Provide the (X, Y) coordinate of the cell's center where the given text is located.  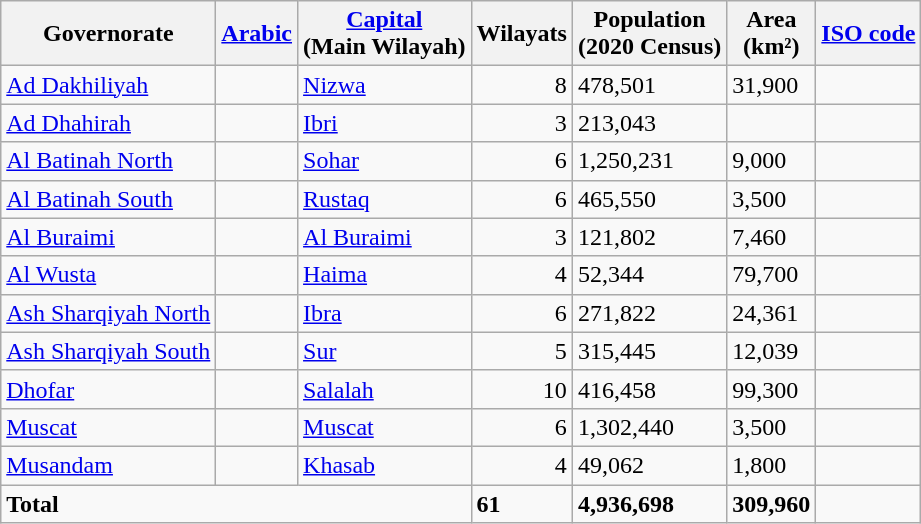
121,802 (649, 237)
49,062 (649, 465)
79,700 (772, 275)
Nizwa (385, 85)
Capital(Main Wilayah) (385, 34)
9,000 (772, 161)
ISO code (868, 34)
Governorate (108, 34)
Total (236, 503)
10 (522, 389)
Ibra (385, 313)
416,458 (649, 389)
Dhofar (108, 389)
1,800 (772, 465)
Area(km²) (772, 34)
1,250,231 (649, 161)
Ibri (385, 123)
12,039 (772, 351)
213,043 (649, 123)
61 (522, 503)
Sur (385, 351)
Ash Sharqiyah North (108, 313)
24,361 (772, 313)
Rustaq (385, 199)
Population(2020 Census) (649, 34)
315,445 (649, 351)
8 (522, 85)
5 (522, 351)
309,960 (772, 503)
Khasab (385, 465)
Salalah (385, 389)
271,822 (649, 313)
Ad Dhahirah (108, 123)
Musandam (108, 465)
99,300 (772, 389)
465,550 (649, 199)
478,501 (649, 85)
4,936,698 (649, 503)
1,302,440 (649, 427)
Ad Dakhiliyah (108, 85)
Al Wusta (108, 275)
Arabic (257, 34)
Sohar (385, 161)
Ash Sharqiyah South (108, 351)
52,344 (649, 275)
Al Batinah North (108, 161)
7,460 (772, 237)
Wilayats (522, 34)
31,900 (772, 85)
Al Batinah South (108, 199)
Haima (385, 275)
